Determine the (x, y) coordinate at the center of the cell enclosing the given text.  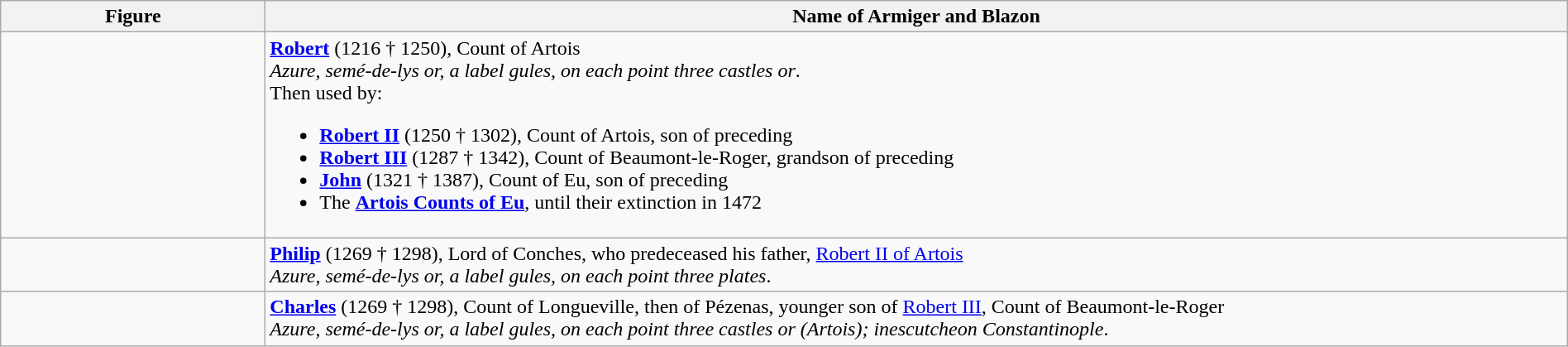
Name of Armiger and Blazon (916, 17)
Figure (133, 17)
